Find where the given text appears and provide that cell's center as [X, Y] coordinate. 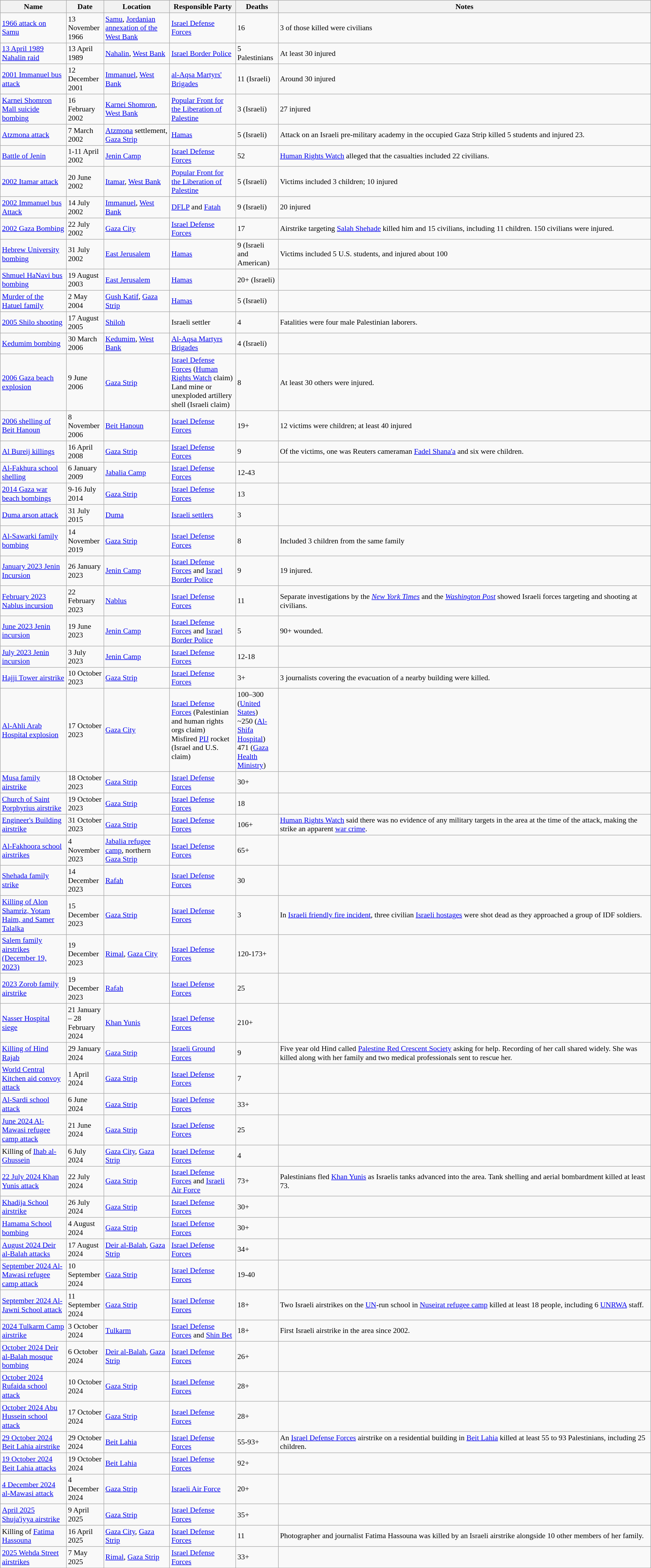
Karnei Shomron, West Bank [136, 109]
2014 Gaza war beach bombings [33, 494]
Khadija School airstrike [33, 1207]
Israeli settlers [203, 515]
Kedumim bombing [33, 344]
5 Palestinians [257, 53]
10 October 2024 [85, 1387]
Killing of Hind Rajab [33, 1053]
Fatalities were four male Palestinian laborers. [464, 322]
At least 30 injured [464, 53]
Itamar, West Bank [136, 182]
2023 Zorob family airstrike [33, 989]
21 June 2024 [85, 1130]
Gush Katif, Gaza Strip [136, 301]
Shiloh [136, 322]
Samu, Jordanian annexation of the West Bank [136, 28]
Duma [136, 515]
10 October 2023 [85, 678]
Karnei Shomron Mall suicide bombing [33, 109]
9 June 2006 [85, 383]
4 December 2024 [85, 1489]
19 October 2024 [85, 1463]
17 August 2024 [85, 1249]
Salem family airstrikes (December 19, 2023) [33, 954]
Human Rights Watch said there was no evidence of any military targets in the area at the time of the attack, making the strike an apparent war crime. [464, 825]
October 2024 Deir al-Balah mosque bombing [33, 1356]
12 December 2001 [85, 79]
16 February 2002 [85, 109]
9 (Israeli and American) [257, 254]
29 October 2024 Beit Lahia airstrike [33, 1442]
7 May 2025 [85, 1557]
Responsible Party [203, 7]
31 October 2023 [85, 825]
120-173+ [257, 954]
Victims included 3 children; 10 injured [464, 182]
26 July 2024 [85, 1207]
February 2023 Nablus incursion [33, 601]
22 July 2024 Khan Yunis attack [33, 1181]
World Central Kitchen aid convoy attack [33, 1078]
26 January 2023 [85, 571]
65+ [257, 851]
3 July 2023 [85, 657]
20 June 2002 [85, 182]
Engineer's Building airstrike [33, 825]
34+ [257, 1249]
Beit Hanoun [136, 426]
First Israeli airstrike in the area since 2002. [464, 1331]
June 2024 Al-Mawasi refugee camp attack [33, 1130]
2002 Immanuel bus Attack [33, 208]
27 injured [464, 109]
106+ [257, 825]
Victims included 5 U.S. students, and injured about 100 [464, 254]
1966 attack on Samu [33, 28]
Israeli settler [203, 322]
Hebrew University bombing [33, 254]
2006 shelling of Beit Hanoun [33, 426]
19 October 2024 Beit Lahia attacks [33, 1463]
Israeli Ground Forces [203, 1053]
Notes [464, 7]
12-43 [257, 473]
Atzmona settlement, Gaza Strip [136, 135]
8 November 2006 [85, 426]
19 June 2023 [85, 631]
Nasser Hospital siege [33, 1023]
16 [257, 28]
Israel Defense Forces and Israeli Air Force [203, 1181]
16 April 2025 [85, 1536]
19 October 2023 [85, 803]
January 2023 Jenin Incursion [33, 571]
31 July 2002 [85, 254]
Israeli Air Force [203, 1489]
13 November 1966 [85, 28]
1 April 2024 [85, 1078]
13 April 1989 [85, 53]
100–300 (United States)~250 (Al-Shifa Hospital) 471 (Gaza Health Ministry) [257, 730]
Nahalin, West Bank [136, 53]
29 January 2024 [85, 1053]
11 (Israeli) [257, 79]
DFLP and Fatah [203, 208]
June 2023 Jenin incursion [33, 631]
15 December 2023 [85, 915]
October 2024 Rufaida school attack [33, 1387]
Shehada family strike [33, 881]
Photographer and journalist Fatima Hassouna was killed by an Israeli airstrike alongside 10 other members of her family. [464, 1536]
Hamama School bombing [33, 1228]
2005 Shilo shooting [33, 322]
Al-Ahli Arab Hospital explosion [33, 730]
73+ [257, 1181]
Duma arson attack [33, 515]
3 journalists covering the evacuation of a nearby building were killed. [464, 678]
Jabalia refugee camp, northern Gaza Strip [136, 851]
210+ [257, 1023]
Musa family airstrike [33, 783]
11 September 2024 [85, 1306]
Al-Aqsa Martyrs Brigades [203, 344]
21 January – 28 February 2024 [85, 1023]
Khan Yunis [136, 1023]
Tulkarm [136, 1331]
Location [136, 7]
Date [85, 7]
2002 Itamar attack [33, 182]
Palestinians fled Khan Yunis as Israelis tanks advanced into the area. Tank shelling and aerial bombardment killed at least 73. [464, 1181]
22 July 2024 [85, 1181]
17 October 2023 [85, 730]
Murder of the Hatuel family [33, 301]
Atzmona attack [33, 135]
14 November 2019 [85, 541]
5 [257, 631]
October 2024 Abu Hussein school attack [33, 1417]
4 December 2024 al-Mawasi attack [33, 1489]
1-11 April 2002 [85, 156]
2025 Wehda Street airstrikes [33, 1557]
16 April 2008 [85, 451]
30 [257, 881]
13 April 1989 Nahalin raid [33, 53]
Israel Defense Forces and Shin Bet [203, 1331]
Killing of Ihab al-Ghussein [33, 1156]
September 2024 Al-Jawni School attack [33, 1306]
Deaths [257, 7]
3 of those killed were civilians [464, 28]
6 June 2024 [85, 1104]
Attack on an Israeli pre-military academy in the occupied Gaza Strip killed 5 students and injured 23. [464, 135]
31 July 2015 [85, 515]
In Israeli friendly fire incident, three civilian Israeli hostages were shot dead as they approached a group of IDF soldiers. [464, 915]
4 August 2024 [85, 1228]
4 November 2023 [85, 851]
18 [257, 803]
17 October 2024 [85, 1417]
7 March 2002 [85, 135]
4 (Israeli) [257, 344]
2024 Tulkarm Camp airstrike [33, 1331]
2001 Immanuel bus attack [33, 79]
90+ wounded. [464, 631]
19+ [257, 426]
20+ (Israeli) [257, 280]
30 March 2006 [85, 344]
Rimal, Gaza Strip [136, 1557]
Hajji Tower airstrike [33, 678]
2006 Gaza beach explosion [33, 383]
Human Rights Watch alleged that the casualties included 22 civilians. [464, 156]
6 October 2024 [85, 1356]
An Israel Defense Forces airstrike on a residential building in Beit Lahia killed at least 55 to 93 Palestinians, including 25 children. [464, 1442]
2002 Gaza Bombing [33, 228]
29 October 2024 [85, 1442]
9 (Israeli) [257, 208]
Airstrike targeting Salah Shehade killed him and 15 civilians, including 11 children. 150 civilians were injured. [464, 228]
Israel Defense Forces (Palestinian and human rights orgs claim)Misfired PIJ rocket(Israel and U.S. claim) [203, 730]
12-18 [257, 657]
6 July 2024 [85, 1156]
55-93+ [257, 1442]
17 [257, 228]
14 July 2002 [85, 208]
22 February 2023 [85, 601]
al-Aqsa Martyrs' Brigades [203, 79]
92+ [257, 1463]
Killing of Fatima Hassouna [33, 1536]
Included 3 children from the same family [464, 541]
Shmuel HaNavi bus bombing [33, 280]
Al-Fakhoora school airstrikes [33, 851]
August 2024 Deir al-Balah attacks [33, 1249]
22 July 2002 [85, 228]
12 victims were children; at least 40 injured [464, 426]
Al-Sardi school attack [33, 1104]
3 October 2024 [85, 1331]
Israel Defense Forces (Human Rights Watch claim)Land mine or unexploded artillery shell (Israeli claim) [203, 383]
9 April 2025 [85, 1515]
2 May 2004 [85, 301]
Al-Fakhura school shelling [33, 473]
Two Israeli airstrikes on the UN-run school in Nuseirat refugee camp killed at least 18 people, including 6 UNRWA staff. [464, 1306]
13 [257, 494]
19 injured. [464, 571]
18 October 2023 [85, 783]
September 2024 Al-Mawasi refugee camp attack [33, 1275]
3+ [257, 678]
Jabalia Camp [136, 473]
6 January 2009 [85, 473]
Separate investigations by the New York Times and the Washington Post showed Israeli forces targeting and shooting at civilians. [464, 601]
Israel Border Police [203, 53]
26+ [257, 1356]
17 August 2005 [85, 322]
Around 30 injured [464, 79]
7 [257, 1078]
52 [257, 156]
Nablus [136, 601]
Name [33, 7]
April 2025 Shuja'iyya airstrike [33, 1515]
July 2023 Jenin incursion [33, 657]
19 August 2003 [85, 280]
Killing of Alon Shamriz, Yotam Haim, and Samer Talalka [33, 915]
Al Bureij killings [33, 451]
Church of Saint Porphyrius airstrike [33, 803]
Battle of Jenin [33, 156]
At least 30 others were injured. [464, 383]
Rimal, Gaza City [136, 954]
14 December 2023 [85, 881]
10 September 2024 [85, 1275]
Kedumim, West Bank [136, 344]
19-40 [257, 1275]
20+ [257, 1489]
35+ [257, 1515]
Of the victims, one was Reuters cameraman Fadel Shana'a and six were children. [464, 451]
20 injured [464, 208]
9-16 July 2014 [85, 494]
3 (Israeli) [257, 109]
Al-Sawarki family bombing [33, 541]
